Capture the cell that displays the provided text and extract its [x, y] central coordinate. 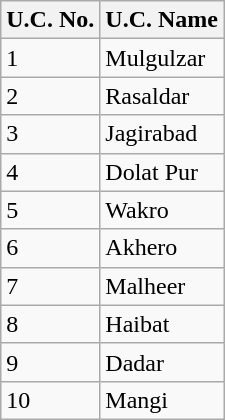
2 [50, 96]
5 [50, 210]
U.C. No. [50, 20]
7 [50, 286]
Malheer [162, 286]
Akhero [162, 248]
Dolat Pur [162, 172]
10 [50, 400]
8 [50, 324]
Dadar [162, 362]
Mangi [162, 400]
Haibat [162, 324]
9 [50, 362]
Wakro [162, 210]
1 [50, 58]
U.C. Name [162, 20]
6 [50, 248]
4 [50, 172]
3 [50, 134]
Rasaldar [162, 96]
Mulgulzar [162, 58]
Jagirabad [162, 134]
